Output the (X, Y) coordinate of the center of the cell containing the given text.  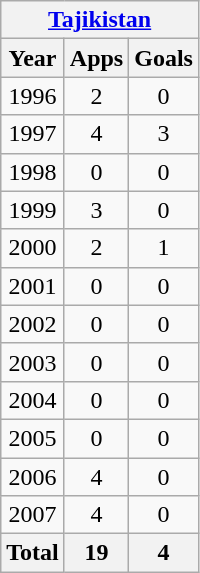
2001 (33, 286)
Goals (164, 58)
2003 (33, 362)
1999 (33, 210)
1 (164, 248)
Total (33, 553)
1998 (33, 172)
2005 (33, 438)
Apps (96, 58)
2006 (33, 477)
2004 (33, 400)
2002 (33, 324)
2007 (33, 515)
1997 (33, 134)
2000 (33, 248)
1996 (33, 96)
19 (96, 553)
Tajikistan (100, 20)
Year (33, 58)
